Return [X, Y] of the center of cell containing provided text 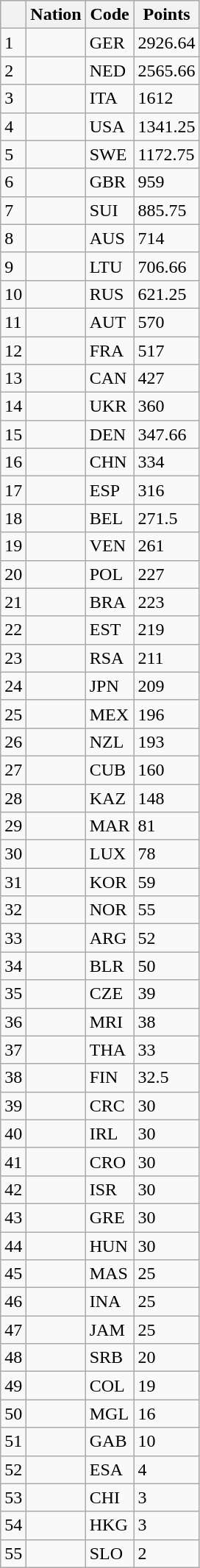
28 [13, 798]
NED [110, 71]
714 [166, 238]
FRA [110, 351]
46 [13, 1302]
32.5 [166, 1078]
SUI [110, 210]
AUT [110, 322]
CHN [110, 462]
Nation [56, 15]
26 [13, 742]
1612 [166, 99]
CRC [110, 1106]
RSA [110, 658]
MAR [110, 826]
23 [13, 658]
KOR [110, 882]
193 [166, 742]
14 [13, 407]
USA [110, 126]
570 [166, 322]
12 [13, 351]
42 [13, 1189]
SLO [110, 1553]
51 [13, 1442]
959 [166, 182]
CZE [110, 994]
ESP [110, 490]
EST [110, 630]
196 [166, 714]
LUX [110, 854]
271.5 [166, 518]
SRB [110, 1358]
RUS [110, 294]
49 [13, 1386]
347.66 [166, 434]
ISR [110, 1189]
35 [13, 994]
VEN [110, 546]
HUN [110, 1246]
LTU [110, 266]
UKR [110, 407]
17 [13, 490]
11 [13, 322]
HKG [110, 1525]
227 [166, 574]
54 [13, 1525]
ARG [110, 938]
AUS [110, 238]
78 [166, 854]
7 [13, 210]
FIN [110, 1078]
2565.66 [166, 71]
9 [13, 266]
27 [13, 770]
BLR [110, 966]
59 [166, 882]
21 [13, 602]
18 [13, 518]
SWE [110, 154]
41 [13, 1161]
261 [166, 546]
24 [13, 686]
223 [166, 602]
CUB [110, 770]
48 [13, 1358]
29 [13, 826]
44 [13, 1246]
MAS [110, 1274]
KAZ [110, 798]
GBR [110, 182]
334 [166, 462]
CAN [110, 379]
COL [110, 1386]
53 [13, 1497]
209 [166, 686]
GRE [110, 1217]
13 [13, 379]
MGL [110, 1414]
DEN [110, 434]
INA [110, 1302]
THA [110, 1050]
MRI [110, 1022]
316 [166, 490]
45 [13, 1274]
706.66 [166, 266]
517 [166, 351]
47 [13, 1330]
8 [13, 238]
GER [110, 43]
22 [13, 630]
CHI [110, 1497]
36 [13, 1022]
JPN [110, 686]
5 [13, 154]
360 [166, 407]
NOR [110, 910]
JAM [110, 1330]
148 [166, 798]
GAB [110, 1442]
BRA [110, 602]
34 [13, 966]
219 [166, 630]
1341.25 [166, 126]
CRO [110, 1161]
MEX [110, 714]
ESA [110, 1469]
BEL [110, 518]
427 [166, 379]
IRL [110, 1134]
POL [110, 574]
40 [13, 1134]
621.25 [166, 294]
ITA [110, 99]
31 [13, 882]
Points [166, 15]
2926.64 [166, 43]
6 [13, 182]
Code [110, 15]
160 [166, 770]
1172.75 [166, 154]
37 [13, 1050]
211 [166, 658]
885.75 [166, 210]
15 [13, 434]
43 [13, 1217]
32 [13, 910]
81 [166, 826]
1 [13, 43]
NZL [110, 742]
